Return the [X, Y] coordinate for the center point of the cell that contains the specified text.  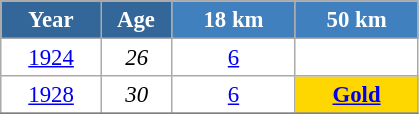
18 km [234, 20]
1928 [52, 95]
Gold [356, 95]
26 [136, 58]
1924 [52, 58]
30 [136, 95]
50 km [356, 20]
Age [136, 20]
Year [52, 20]
